Extract the (x, y) coordinate from the center of the cell holding the provided text.  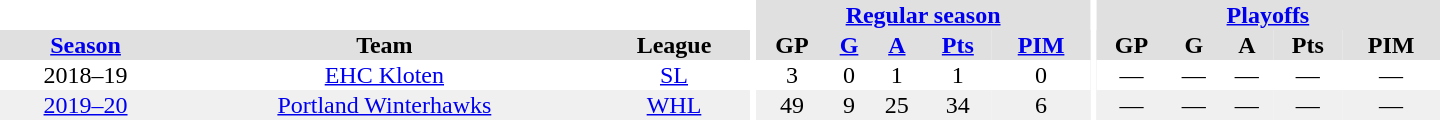
25 (896, 105)
2018–19 (86, 75)
3 (792, 75)
34 (958, 105)
Playoffs (1268, 15)
6 (1041, 105)
Regular season (923, 15)
Portland Winterhawks (384, 105)
2019–20 (86, 105)
SL (674, 75)
WHL (674, 105)
9 (850, 105)
EHC Kloten (384, 75)
49 (792, 105)
Team (384, 45)
League (674, 45)
Season (86, 45)
